Locate the cell with the specified text and output its (x, y) center coordinate. 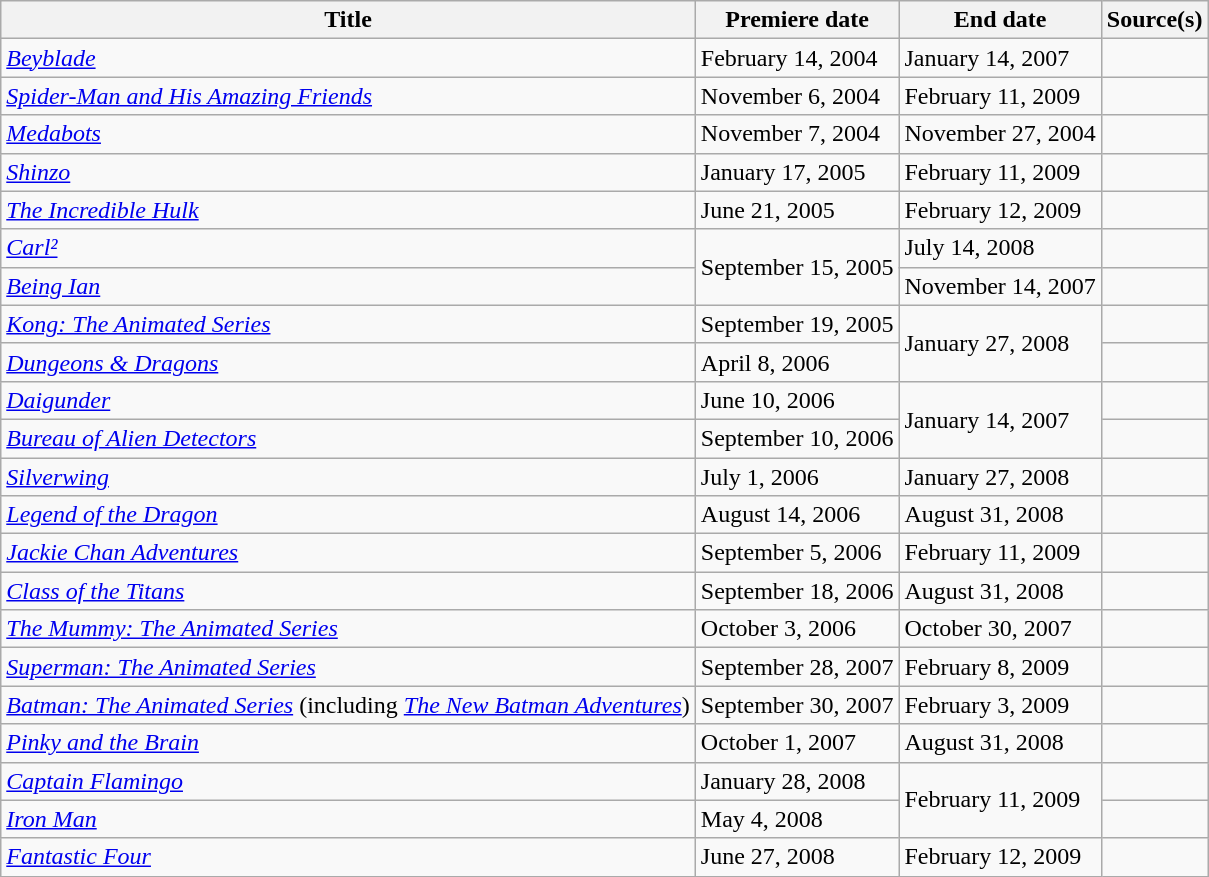
Carl² (348, 248)
Bureau of Alien Detectors (348, 438)
Jackie Chan Adventures (348, 553)
Being Ian (348, 286)
January 17, 2005 (797, 172)
September 30, 2007 (797, 705)
Batman: The Animated Series (including The New Batman Adventures) (348, 705)
June 21, 2005 (797, 210)
January 28, 2008 (797, 781)
October 30, 2007 (1000, 629)
July 1, 2006 (797, 477)
Premiere date (797, 20)
The Incredible Hulk (348, 210)
July 14, 2008 (1000, 248)
Medabots (348, 134)
April 8, 2006 (797, 362)
Dungeons & Dragons (348, 362)
Fantastic Four (348, 857)
February 8, 2009 (1000, 667)
Superman: The Animated Series (348, 667)
June 10, 2006 (797, 400)
Spider-Man and His Amazing Friends (348, 96)
June 27, 2008 (797, 857)
November 14, 2007 (1000, 286)
November 6, 2004 (797, 96)
September 19, 2005 (797, 324)
Captain Flamingo (348, 781)
November 7, 2004 (797, 134)
May 4, 2008 (797, 819)
End date (1000, 20)
August 14, 2006 (797, 515)
Source(s) (1154, 20)
September 18, 2006 (797, 591)
September 5, 2006 (797, 553)
Pinky and the Brain (348, 743)
The Mummy: The Animated Series (348, 629)
September 15, 2005 (797, 267)
Daigunder (348, 400)
February 3, 2009 (1000, 705)
November 27, 2004 (1000, 134)
Shinzo (348, 172)
September 28, 2007 (797, 667)
Title (348, 20)
February 14, 2004 (797, 58)
September 10, 2006 (797, 438)
October 1, 2007 (797, 743)
October 3, 2006 (797, 629)
Class of the Titans (348, 591)
Beyblade (348, 58)
Legend of the Dragon (348, 515)
Silverwing (348, 477)
Iron Man (348, 819)
Kong: The Animated Series (348, 324)
